Return [x, y] of the center of cell containing provided text 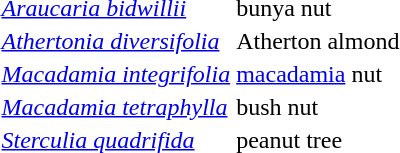
Macadamia tetraphylla [116, 107]
Macadamia integrifolia [116, 74]
Athertonia diversifolia [116, 41]
